Find where the given text appears and provide that cell's center as [X, Y] coordinate. 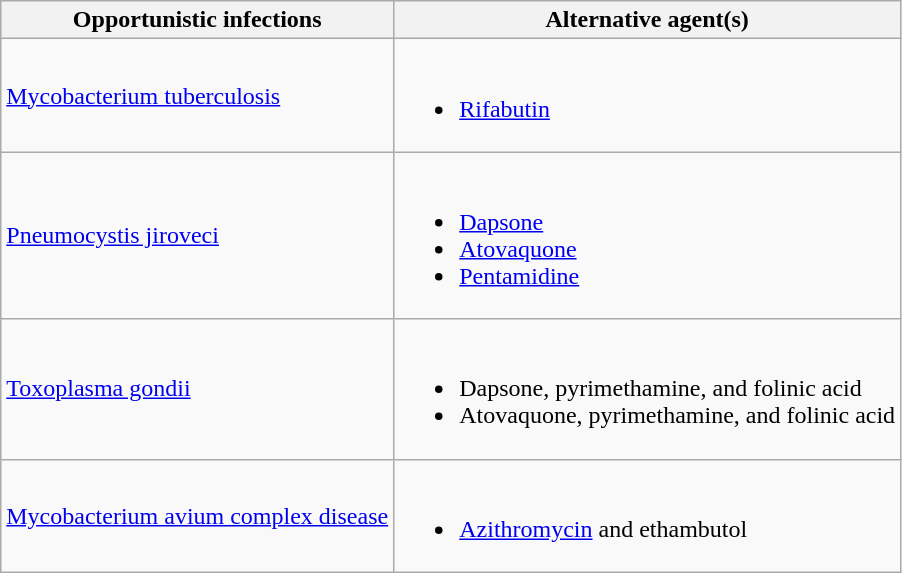
Mycobacterium tuberculosis [198, 96]
Pneumocystis jiroveci [198, 236]
Alternative agent(s) [648, 20]
Rifabutin [648, 96]
Mycobacterium avium complex disease [198, 516]
DapsoneAtovaquonePentamidine [648, 236]
Opportunistic infections [198, 20]
Toxoplasma gondii [198, 389]
Azithromycin and ethambutol [648, 516]
Dapsone, pyrimethamine, and folinic acidAtovaquone, pyrimethamine, and folinic acid [648, 389]
